Identify which cell holds the provided text, then report its [X, Y] central coordinate. 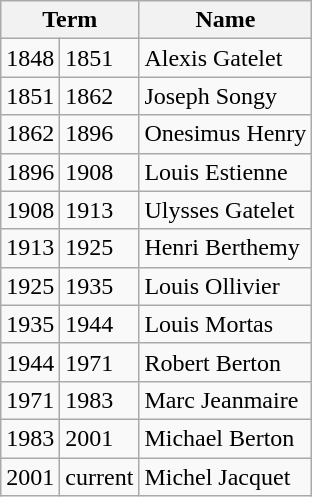
Ulysses Gatelet [226, 210]
Henri Berthemy [226, 248]
Michel Jacquet [226, 477]
Robert Berton [226, 362]
Marc Jeanmaire [226, 400]
Louis Ollivier [226, 286]
Onesimus Henry [226, 134]
Louis Estienne [226, 172]
Name [226, 20]
Term [70, 20]
Alexis Gatelet [226, 58]
Louis Mortas [226, 324]
1848 [30, 58]
current [100, 477]
Joseph Songy [226, 96]
Michael Berton [226, 438]
